Identify which cell holds the provided text, then report its (X, Y) central coordinate. 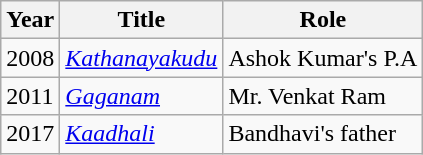
2017 (30, 134)
Year (30, 20)
2008 (30, 58)
Kathanayakudu (142, 58)
Ashok Kumar's P.A (323, 58)
Role (323, 20)
Mr. Venkat Ram (323, 96)
2011 (30, 96)
Gaganam (142, 96)
Title (142, 20)
Kaadhali (142, 134)
Bandhavi's father (323, 134)
